Provide the (X, Y) coordinate of the cell's center where the given text is located.  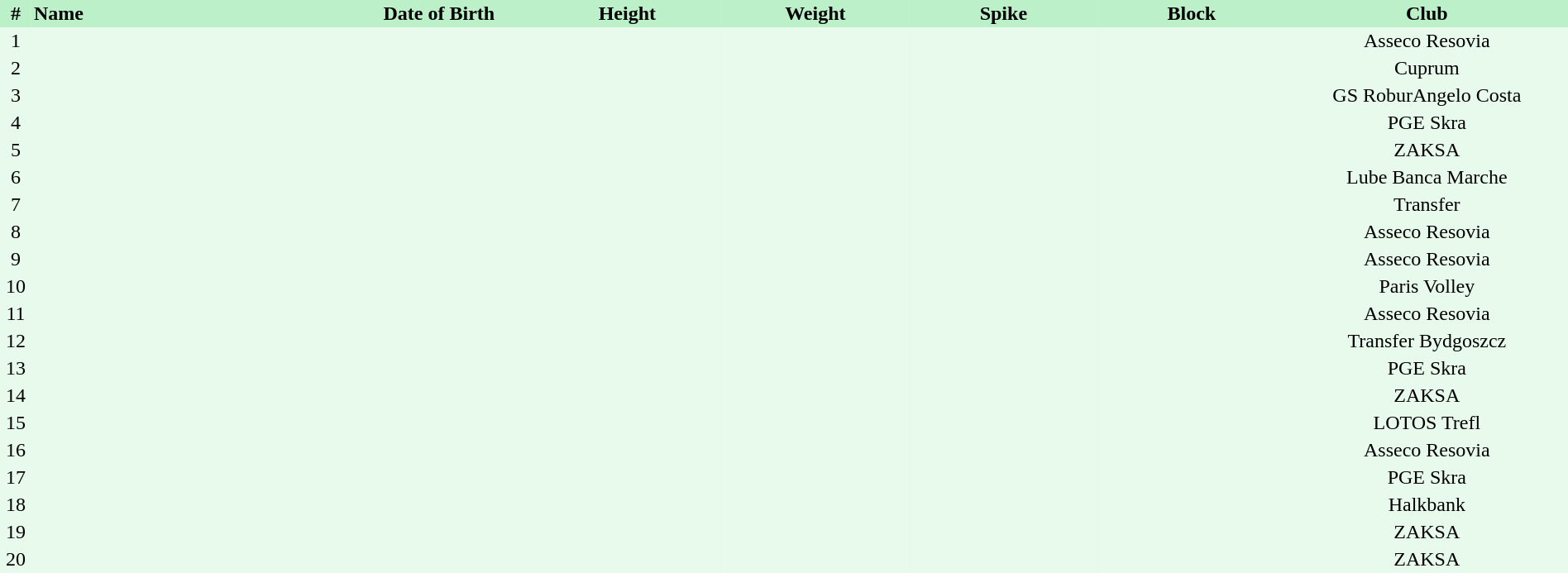
7 (16, 205)
16 (16, 450)
2 (16, 68)
Paris Volley (1427, 286)
19 (16, 532)
18 (16, 504)
Block (1192, 13)
10 (16, 286)
Transfer Bydgoszcz (1427, 341)
20 (16, 559)
17 (16, 478)
Date of Birth (439, 13)
Club (1427, 13)
Halkbank (1427, 504)
13 (16, 369)
12 (16, 341)
Lube Banca Marche (1427, 177)
6 (16, 177)
8 (16, 232)
15 (16, 423)
4 (16, 122)
Name (189, 13)
Cuprum (1427, 68)
Height (628, 13)
Transfer (1427, 205)
9 (16, 260)
11 (16, 314)
GS RoburAngelo Costa (1427, 96)
Spike (1004, 13)
# (16, 13)
5 (16, 150)
LOTOS Trefl (1427, 423)
3 (16, 96)
14 (16, 395)
Weight (815, 13)
1 (16, 41)
